Capture the cell that displays the provided text and extract its [X, Y] central coordinate. 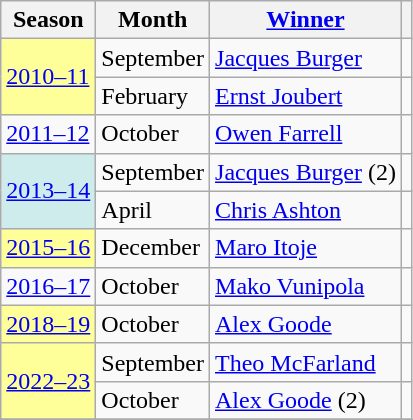
2011–12 [48, 134]
Ernst Joubert [306, 96]
April [153, 210]
2010–11 [48, 77]
Alex Goode (2) [306, 400]
December [153, 248]
2018–19 [48, 324]
Chris Ashton [306, 210]
2022–23 [48, 381]
Winner [306, 20]
Season [48, 20]
Theo McFarland [306, 362]
Alex Goode [306, 324]
Jacques Burger [306, 58]
Jacques Burger (2) [306, 172]
February [153, 96]
2013–14 [48, 191]
Mako Vunipola [306, 286]
Month [153, 20]
2015–16 [48, 248]
Maro Itoje [306, 248]
Owen Farrell [306, 134]
2016–17 [48, 286]
